Extract the (X, Y) coordinate from the center of the cell holding the provided text.  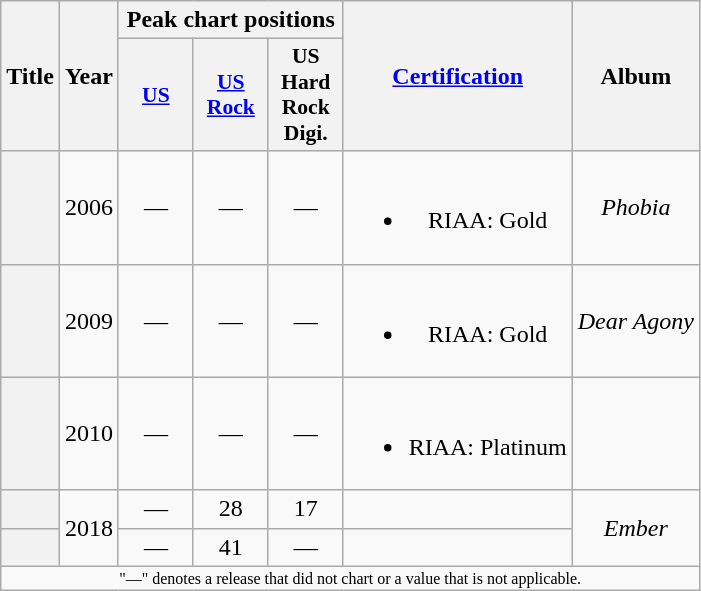
Phobia (636, 208)
2006 (88, 208)
Year (88, 76)
US (156, 95)
41 (230, 547)
Dear Agony (636, 320)
Certification (458, 76)
Ember (636, 528)
2018 (88, 528)
Album (636, 76)
2010 (88, 434)
RIAA: Platinum (458, 434)
2009 (88, 320)
Peak chart positions (230, 20)
28 (230, 509)
17 (306, 509)
Title (30, 76)
US Hard Rock Digi. (306, 95)
"—" denotes a release that did not chart or a value that is not applicable. (350, 578)
US Rock (230, 95)
